Pinpoint the cell where the given text exists, returning its (x, y) midpoint coordinate. 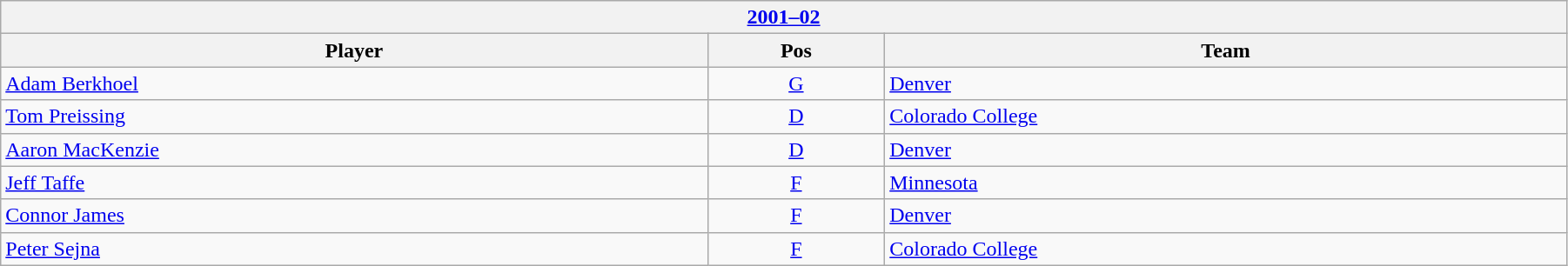
Minnesota (1226, 183)
Aaron MacKenzie (354, 150)
Adam Berkhoel (354, 83)
2001–02 (784, 17)
Jeff Taffe (354, 183)
G (796, 83)
Pos (796, 50)
Player (354, 50)
Team (1226, 50)
Connor James (354, 216)
Tom Preissing (354, 116)
Peter Sejna (354, 249)
